Scan for the cell matching the given text and deliver its [X, Y] coordinate at center. 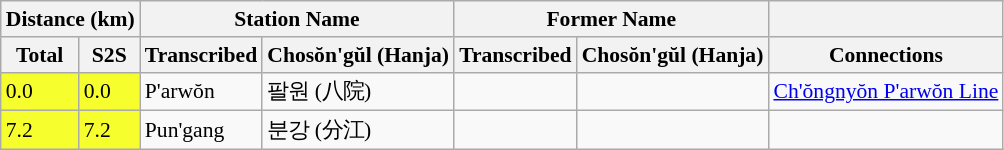
Ch'ŏngnyŏn P'arwŏn Line [886, 92]
P'arwŏn [201, 92]
Former Name [611, 19]
분강 (分江) [358, 130]
Connections [886, 55]
팔원 (八院) [358, 92]
Station Name [297, 19]
Total [40, 55]
Distance (km) [70, 19]
Pun'gang [201, 130]
S2S [110, 55]
